Capture the cell that displays the provided text and extract its (x, y) central coordinate. 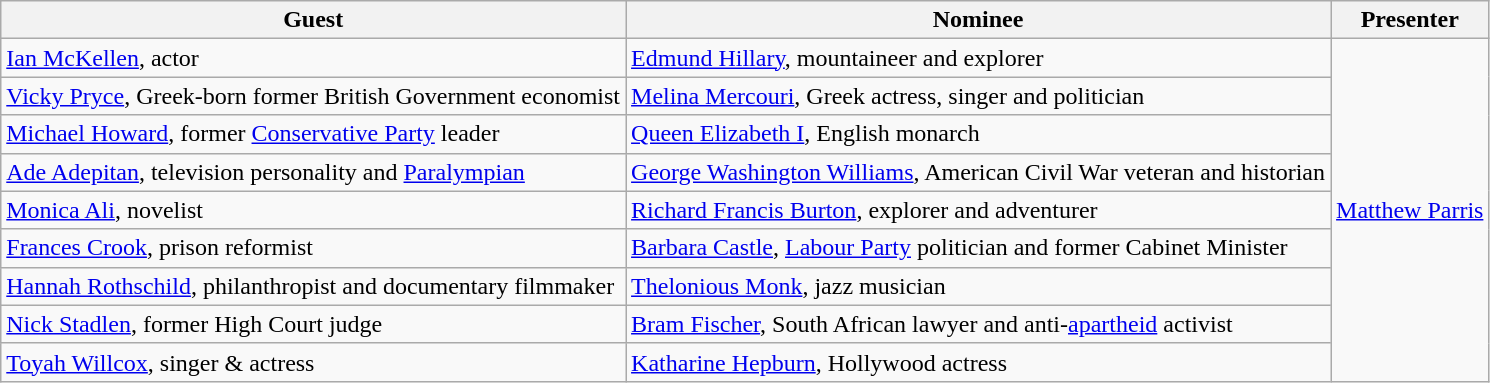
Nick Stadlen, former High Court judge (314, 324)
Nominee (978, 20)
Guest (314, 20)
Presenter (1410, 20)
Michael Howard, former Conservative Party leader (314, 134)
Queen Elizabeth I, English monarch (978, 134)
Richard Francis Burton, explorer and adventurer (978, 210)
Frances Crook, prison reformist (314, 248)
Monica Ali, novelist (314, 210)
Hannah Rothschild, philanthropist and documentary filmmaker (314, 286)
Thelonious Monk, jazz musician (978, 286)
Vicky Pryce, Greek-born former British Government economist (314, 96)
Toyah Willcox, singer & actress (314, 362)
Barbara Castle, Labour Party politician and former Cabinet Minister (978, 248)
George Washington Williams, American Civil War veteran and historian (978, 172)
Edmund Hillary, mountaineer and explorer (978, 58)
Matthew Parris (1410, 210)
Ade Adepitan, television personality and Paralympian (314, 172)
Bram Fischer, South African lawyer and anti-apartheid activist (978, 324)
Ian McKellen, actor (314, 58)
Katharine Hepburn, Hollywood actress (978, 362)
Melina Mercouri, Greek actress, singer and politician (978, 96)
